Determine the (x, y) coordinate at the center of the cell enclosing the given text.  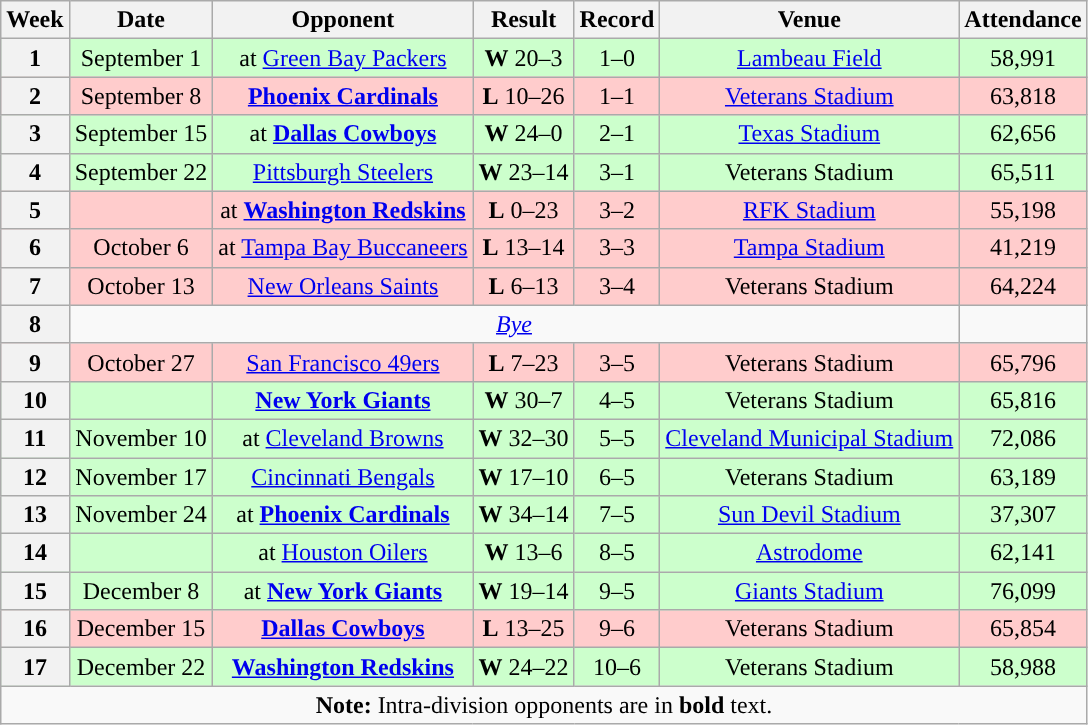
Giants Stadium (810, 591)
Cleveland Municipal Stadium (810, 438)
62,141 (1023, 553)
Phoenix Cardinals (343, 96)
Pittsburgh Steelers (343, 172)
at Green Bay Packers (343, 58)
L 13–25 (524, 629)
at Houston Oilers (343, 553)
Week (35, 20)
RFK Stadium (810, 210)
3 (35, 134)
10 (35, 400)
9–5 (617, 591)
58,988 (1023, 667)
at Dallas Cowboys (343, 134)
3–4 (617, 286)
8–5 (617, 553)
Result (524, 20)
November 17 (141, 477)
3–5 (617, 362)
65,816 (1023, 400)
W 24–0 (524, 134)
41,219 (1023, 248)
37,307 (1023, 515)
10–6 (617, 667)
65,511 (1023, 172)
Opponent (343, 20)
L 7–23 (524, 362)
Cincinnati Bengals (343, 477)
W 32–30 (524, 438)
11 (35, 438)
3–2 (617, 210)
1–0 (617, 58)
Washington Redskins (343, 667)
W 20–3 (524, 58)
L 13–14 (524, 248)
4–5 (617, 400)
San Francisco 49ers (343, 362)
December 15 (141, 629)
14 (35, 553)
15 (35, 591)
September 8 (141, 96)
8 (35, 324)
17 (35, 667)
W 13–6 (524, 553)
September 22 (141, 172)
76,099 (1023, 591)
November 24 (141, 515)
Date (141, 20)
Record (617, 20)
W 19–14 (524, 591)
November 10 (141, 438)
9 (35, 362)
63,189 (1023, 477)
72,086 (1023, 438)
Tampa Stadium (810, 248)
5 (35, 210)
Attendance (1023, 20)
1–1 (617, 96)
55,198 (1023, 210)
September 15 (141, 134)
13 (35, 515)
1 (35, 58)
5–5 (617, 438)
Texas Stadium (810, 134)
Note: Intra-division opponents are in bold text. (544, 705)
16 (35, 629)
2 (35, 96)
3–1 (617, 172)
2–1 (617, 134)
at Tampa Bay Buccaneers (343, 248)
September 1 (141, 58)
63,818 (1023, 96)
October 6 (141, 248)
L 10–26 (524, 96)
6 (35, 248)
12 (35, 477)
W 30–7 (524, 400)
W 17–10 (524, 477)
Bye (514, 324)
at New York Giants (343, 591)
October 27 (141, 362)
65,854 (1023, 629)
W 24–22 (524, 667)
Lambeau Field (810, 58)
7–5 (617, 515)
58,991 (1023, 58)
New York Giants (343, 400)
64,224 (1023, 286)
at Phoenix Cardinals (343, 515)
7 (35, 286)
New Orleans Saints (343, 286)
Dallas Cowboys (343, 629)
October 13 (141, 286)
65,796 (1023, 362)
9–6 (617, 629)
4 (35, 172)
Sun Devil Stadium (810, 515)
at Washington Redskins (343, 210)
at Cleveland Browns (343, 438)
December 8 (141, 591)
L 6–13 (524, 286)
3–3 (617, 248)
L 0–23 (524, 210)
62,656 (1023, 134)
W 34–14 (524, 515)
Venue (810, 20)
Astrodome (810, 553)
W 23–14 (524, 172)
6–5 (617, 477)
December 22 (141, 667)
